From the cell containing the given text, extract its center point as [x, y] coordinate. 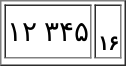
۱۲ ۳۴۵ [48, 31]
۱۶ [108, 31]
